Detect which cell encompasses the target text, then output its [X, Y] center coordinate. 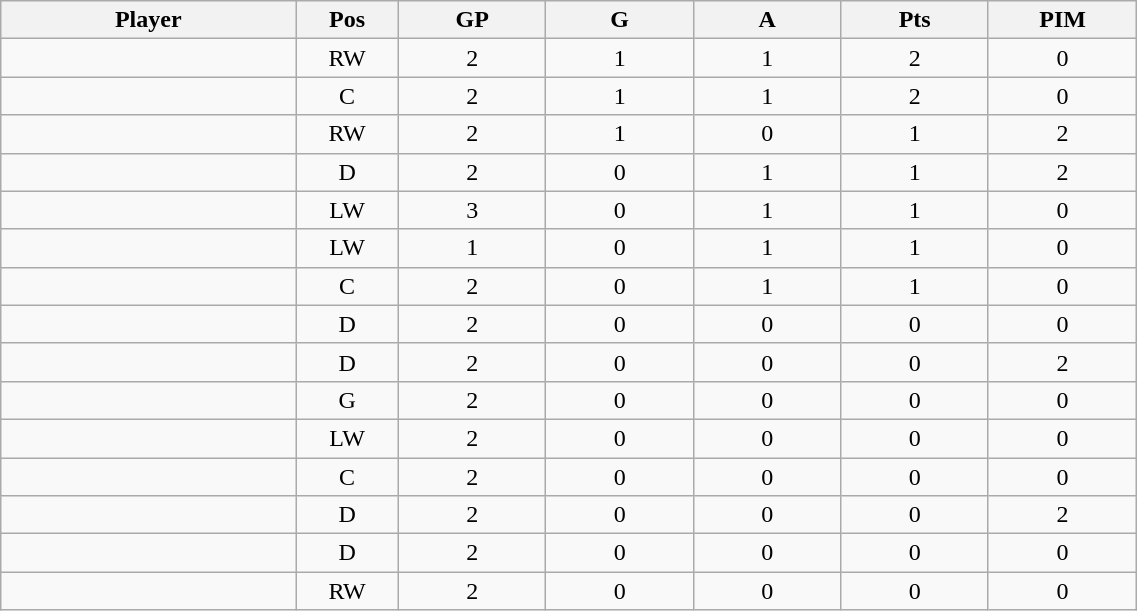
3 [472, 210]
GP [472, 20]
A [766, 20]
Player [148, 20]
Pos [348, 20]
PIM [1062, 20]
Pts [914, 20]
